For the text-containing cell, return its midpoint in [X, Y] coordinate format. 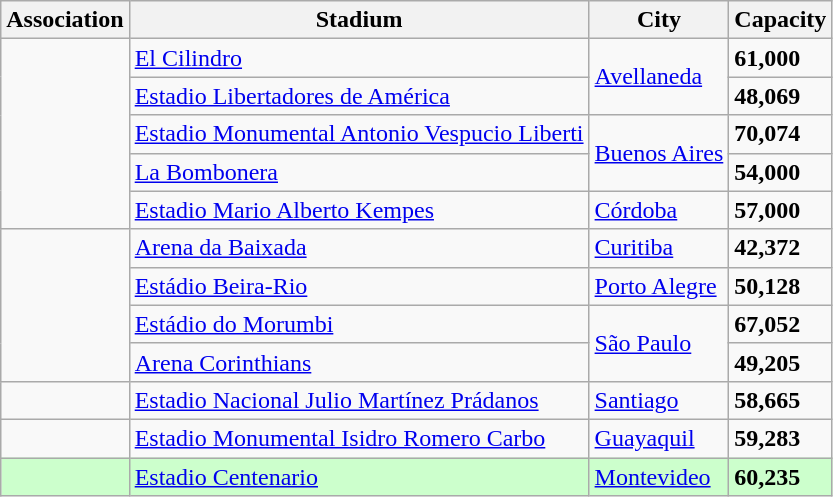
Estadio Monumental Antonio Vespucio Liberti [359, 134]
Estádio do Morumbi [359, 324]
Estadio Mario Alberto Kempes [359, 210]
57,000 [780, 210]
São Paulo [659, 343]
48,069 [780, 96]
49,205 [780, 362]
Estádio Beira-Rio [359, 286]
Santiago [659, 400]
Stadium [359, 20]
61,000 [780, 58]
La Bombonera [359, 172]
Avellaneda [659, 77]
Estadio Nacional Julio Martínez Prádanos [359, 400]
Capacity [780, 20]
70,074 [780, 134]
Association [65, 20]
42,372 [780, 248]
City [659, 20]
60,235 [780, 477]
Guayaquil [659, 438]
Córdoba [659, 210]
50,128 [780, 286]
67,052 [780, 324]
Montevideo [659, 477]
Arena Corinthians [359, 362]
58,665 [780, 400]
54,000 [780, 172]
59,283 [780, 438]
Estadio Centenario [359, 477]
Buenos Aires [659, 153]
El Cilindro [359, 58]
Arena da Baixada [359, 248]
Porto Alegre [659, 286]
Curitiba [659, 248]
Estadio Monumental Isidro Romero Carbo [359, 438]
Estadio Libertadores de América [359, 96]
